Locate the cell with the specified text and output its [X, Y] center coordinate. 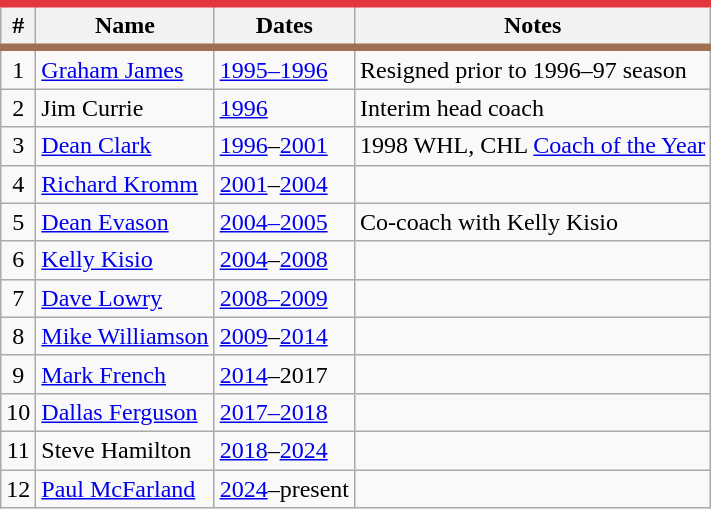
3 [18, 146]
Mark French [125, 374]
2004–2008 [284, 260]
Graham James [125, 68]
Co-coach with Kelly Kisio [532, 222]
5 [18, 222]
# [18, 26]
Interim head coach [532, 108]
2 [18, 108]
2024–present [284, 489]
1996–2001 [284, 146]
8 [18, 336]
1 [18, 68]
12 [18, 489]
1998 WHL, CHL Coach of the Year [532, 146]
10 [18, 412]
Dallas Ferguson [125, 412]
Dean Clark [125, 146]
Paul McFarland [125, 489]
11 [18, 450]
2004–2005 [284, 222]
1996 [284, 108]
2001–2004 [284, 184]
2008–2009 [284, 298]
2009–2014 [284, 336]
Dave Lowry [125, 298]
Mike Williamson [125, 336]
Richard Kromm [125, 184]
9 [18, 374]
Steve Hamilton [125, 450]
Jim Currie [125, 108]
2014–2017 [284, 374]
2018–2024 [284, 450]
Kelly Kisio [125, 260]
Resigned prior to 1996–97 season [532, 68]
6 [18, 260]
4 [18, 184]
1995–1996 [284, 68]
2017–2018 [284, 412]
Name [125, 26]
7 [18, 298]
Notes [532, 26]
Dates [284, 26]
Dean Evason [125, 222]
